From the cell containing the given text, extract its center point as (X, Y) coordinate. 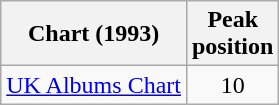
UK Albums Chart (94, 85)
10 (232, 85)
Chart (1993) (94, 34)
Peakposition (232, 34)
